For the text-containing cell, return its midpoint in [x, y] coordinate format. 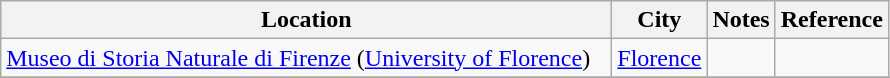
Location [306, 20]
Museo di Storia Naturale di Firenze (University of Florence) [306, 58]
City [660, 20]
Reference [832, 20]
Notes [741, 20]
Florence [660, 58]
